Pinpoint the cell where the given text exists, returning its [X, Y] midpoint coordinate. 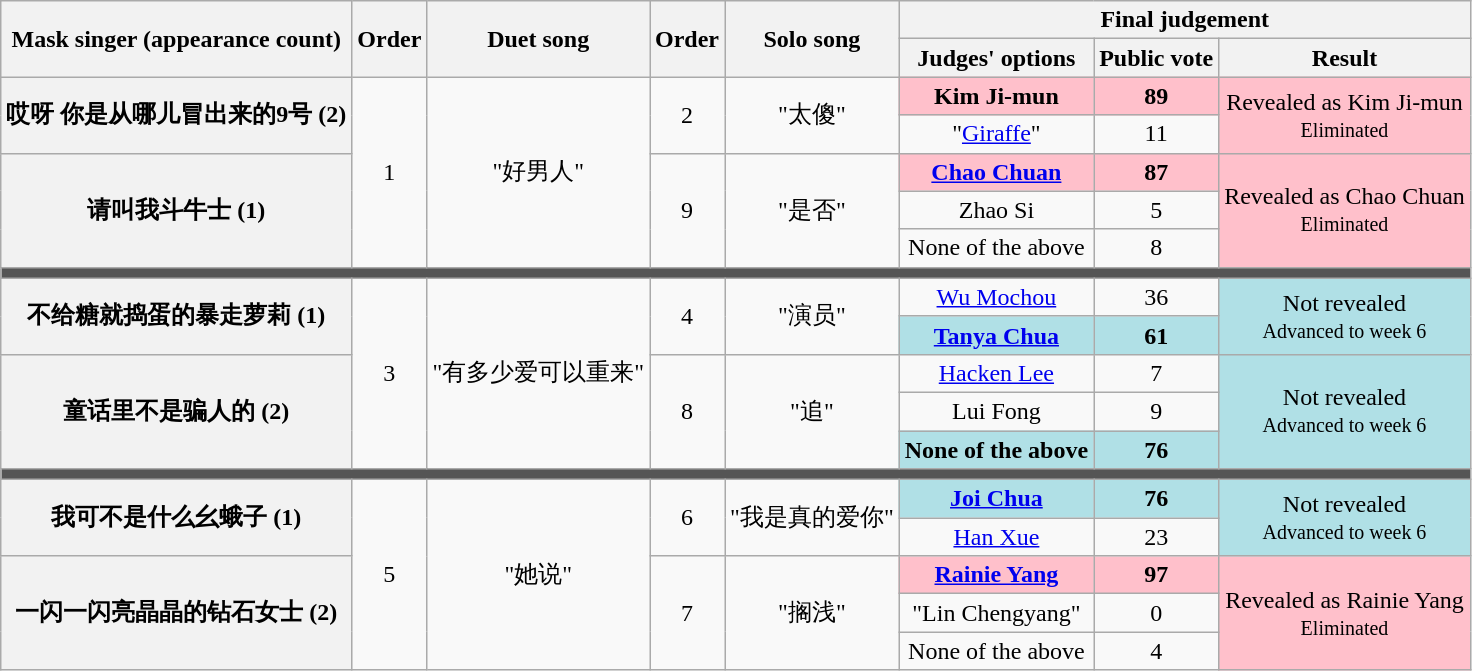
Hacken Lee [996, 373]
Joi Chua [996, 499]
Solo song [812, 39]
"Lin Chengyang" [996, 613]
不给糖就捣蛋的暴走萝莉 (1) [176, 316]
1 [390, 172]
"太傻" [812, 115]
"有多少爱可以重来" [538, 373]
"是否" [812, 210]
Mask singer (appearance count) [176, 39]
Rainie Yang [996, 575]
97 [1156, 575]
Kim Ji-mun [996, 96]
我可不是什么幺蛾子 (1) [176, 518]
Zhao Si [996, 210]
6 [688, 518]
Duet song [538, 39]
Result [1345, 58]
89 [1156, 96]
Lui Fong [996, 411]
Han Xue [996, 537]
"搁浅" [812, 613]
"她说" [538, 575]
87 [1156, 172]
Public vote [1156, 58]
Chao Chuan [996, 172]
Revealed as Chao ChuanEliminated [1345, 210]
Tanya Chua [996, 335]
童话里不是骗人的 (2) [176, 411]
"Giraffe" [996, 134]
0 [1156, 613]
Judges' options [996, 58]
"追" [812, 411]
"我是真的爱你" [812, 518]
一闪一闪亮晶晶的钻石女士 (2) [176, 613]
"好男人" [538, 172]
61 [1156, 335]
11 [1156, 134]
Final judgement [1184, 20]
36 [1156, 297]
Revealed as Kim Ji-munEliminated [1345, 115]
Revealed as Rainie YangEliminated [1345, 613]
2 [688, 115]
Wu Mochou [996, 297]
3 [390, 373]
"演员" [812, 316]
哎呀 你是从哪儿冒出来的9号 (2) [176, 115]
23 [1156, 537]
请叫我斗牛士 (1) [176, 210]
